Locate the cell with the specified text and output its (x, y) center coordinate. 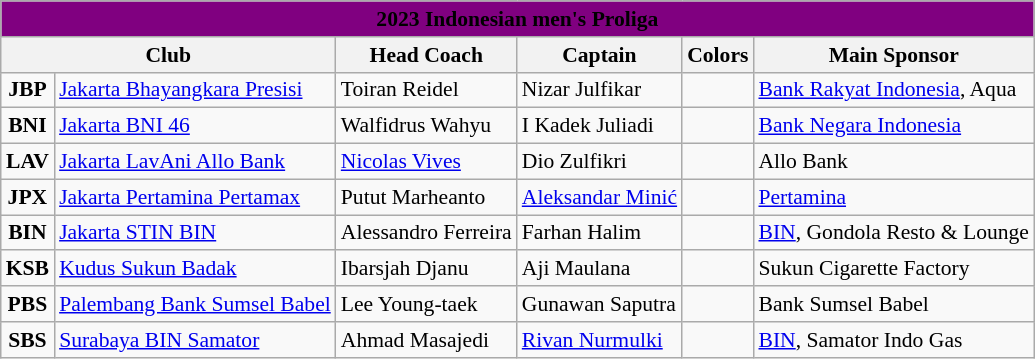
Kudus Sukun Badak (195, 269)
Pertamina (894, 197)
Palembang Bank Sumsel Babel (195, 304)
Nicolas Vives (426, 162)
Bank Negara Indonesia (894, 126)
Captain (600, 55)
Gunawan Saputra (600, 304)
PBS (28, 304)
Rivan Nurmulki (600, 340)
Main Sponsor (894, 55)
Jakarta Pertamina Pertamax (195, 197)
Aji Maulana (600, 269)
Dio Zulfikri (600, 162)
BIN, Samator Indo Gas (894, 340)
Ibarsjah Djanu (426, 269)
Jakarta STIN BIN (195, 233)
BIN, Gondola Resto & Lounge (894, 233)
2023 Indonesian men's Proliga (518, 19)
Aleksandar Minić (600, 197)
SBS (28, 340)
Colors (718, 55)
Jakarta Bhayangkara Presisi (195, 90)
Surabaya BIN Samator (195, 340)
Ahmad Masajedi (426, 340)
Bank Rakyat Indonesia, Aqua (894, 90)
BNI (28, 126)
Nizar Julfikar (600, 90)
Bank Sumsel Babel (894, 304)
Walfidrus Wahyu (426, 126)
KSB (28, 269)
Putut Marheanto (426, 197)
JBP (28, 90)
Jakarta BNI 46 (195, 126)
Head Coach (426, 55)
Jakarta LavAni Allo Bank (195, 162)
I Kadek Juliadi (600, 126)
Farhan Halim (600, 233)
Sukun Cigarette Factory (894, 269)
Club (168, 55)
JPX (28, 197)
Toiran Reidel (426, 90)
Alessandro Ferreira (426, 233)
Allo Bank (894, 162)
Lee Young-taek (426, 304)
BIN (28, 233)
LAV (28, 162)
